Find where the given text appears and provide that cell's center as (X, Y) coordinate. 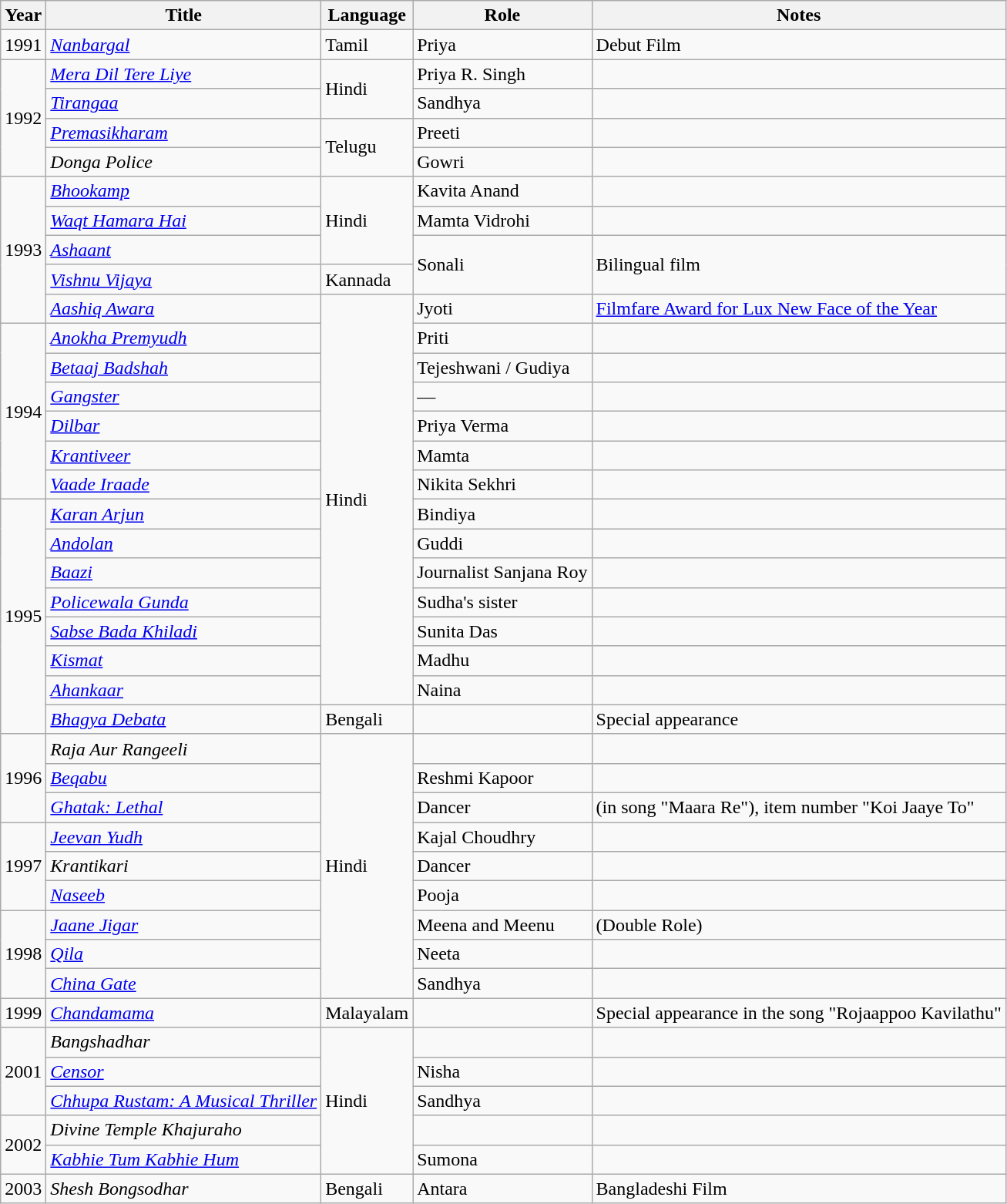
Pooja (502, 896)
Waqt Hamara Hai (183, 220)
Journalist Sanjana Roy (502, 573)
Censor (183, 1071)
Nanbargal (183, 45)
Reshmi Kapoor (502, 778)
Tamil (367, 45)
2002 (23, 1145)
Donga Police (183, 162)
Ghatak: Lethal (183, 807)
Bangladeshi Film (798, 1189)
Bilingual film (798, 264)
Special appearance in the song "Rojaappoo Kavilathu" (798, 1013)
Divine Temple Khajuraho (183, 1130)
Special appearance (798, 719)
1995 (23, 617)
Karan Arjun (183, 514)
Sonali (502, 264)
Priya (502, 45)
Kannada (367, 279)
(Double Role) (798, 925)
1993 (23, 250)
Jaane Jigar (183, 925)
Antara (502, 1189)
Vishnu Vijaya (183, 279)
1998 (23, 954)
Gangster (183, 397)
Notes (798, 15)
Tejeshwani / Gudiya (502, 368)
Chandamama (183, 1013)
Nisha (502, 1071)
Mamta Vidrohi (502, 220)
Neeta (502, 954)
Bhagya Debata (183, 719)
Priya Verma (502, 426)
1996 (23, 778)
Sabse Bada Khiladi (183, 631)
Nikita Sekhri (502, 485)
Baazi (183, 573)
Qila (183, 954)
Jyoti (502, 308)
Ahankaar (183, 690)
Bangshadhar (183, 1042)
Title (183, 15)
Meena and Meenu (502, 925)
Sumona (502, 1159)
Shesh Bongsodhar (183, 1189)
Mera Dil Tere Liye (183, 74)
Kabhie Tum Kabhie Hum (183, 1159)
Language (367, 15)
Kavita Anand (502, 191)
Premasikharam (183, 133)
Guddi (502, 543)
1997 (23, 866)
Aashiq Awara (183, 308)
Sunita Das (502, 631)
Telugu (367, 147)
Preeti (502, 133)
Tirangaa (183, 103)
1991 (23, 45)
Chhupa Rustam: A Musical Thriller (183, 1101)
Naina (502, 690)
Role (502, 15)
Bhookamp (183, 191)
— (502, 397)
Beqabu (183, 778)
Anokha Premyudh (183, 338)
Gowri (502, 162)
Malayalam (367, 1013)
Bindiya (502, 514)
Madhu (502, 661)
Priya R. Singh (502, 74)
Kismat (183, 661)
2003 (23, 1189)
Jeevan Yudh (183, 836)
1999 (23, 1013)
Vaade Iraade (183, 485)
Krantikari (183, 866)
Priti (502, 338)
(in song "Maara Re"), item number "Koi Jaaye To" (798, 807)
Ashaant (183, 250)
Mamta (502, 456)
Filmfare Award for Lux New Face of the Year (798, 308)
Policewala Gunda (183, 602)
Kajal Choudhry (502, 836)
Debut Film (798, 45)
Raja Aur Rangeeli (183, 748)
Naseeb (183, 896)
Andolan (183, 543)
1992 (23, 118)
1994 (23, 411)
Betaaj Badshah (183, 368)
China Gate (183, 984)
Sudha's sister (502, 602)
2001 (23, 1071)
Dilbar (183, 426)
Krantiveer (183, 456)
Year (23, 15)
